Pinpoint the cell where the given text exists, returning its [x, y] midpoint coordinate. 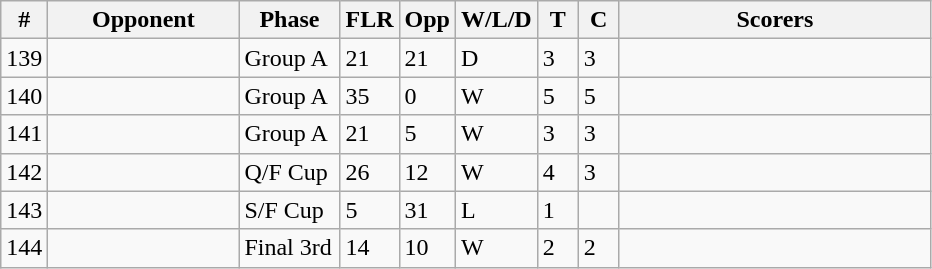
0 [427, 96]
W/L/D [496, 20]
143 [24, 210]
12 [427, 172]
141 [24, 134]
D [496, 58]
35 [370, 96]
26 [370, 172]
1 [558, 210]
Final 3rd [290, 248]
Scorers [774, 20]
140 [24, 96]
139 [24, 58]
4 [558, 172]
142 [24, 172]
Q/F Cup [290, 172]
# [24, 20]
31 [427, 210]
L [496, 210]
Opponent [144, 20]
S/F Cup [290, 210]
FLR [370, 20]
Phase [290, 20]
C [598, 20]
14 [370, 248]
10 [427, 248]
T [558, 20]
Opp [427, 20]
144 [24, 248]
